Provide the (X, Y) coordinate of the cell's center where the given text is located.  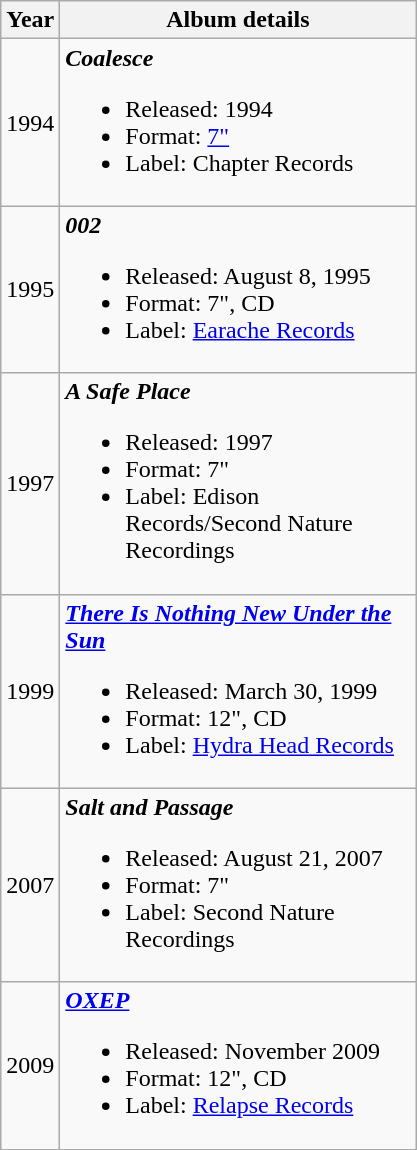
1995 (30, 290)
CoalesceReleased: 1994Format: 7"Label: Chapter Records (238, 122)
1997 (30, 484)
There Is Nothing New Under the SunReleased: March 30, 1999Format: 12", CDLabel: Hydra Head Records (238, 691)
Year (30, 20)
1994 (30, 122)
002Released: August 8, 1995Format: 7", CDLabel: Earache Records (238, 290)
Salt and PassageReleased: August 21, 2007Format: 7"Label: Second Nature Recordings (238, 885)
2007 (30, 885)
1999 (30, 691)
2009 (30, 1066)
A Safe PlaceReleased: 1997Format: 7"Label: Edison Records/Second Nature Recordings (238, 484)
OXEPReleased: November 2009Format: 12", CDLabel: Relapse Records (238, 1066)
Album details (238, 20)
